Capture the cell that displays the provided text and extract its (x, y) central coordinate. 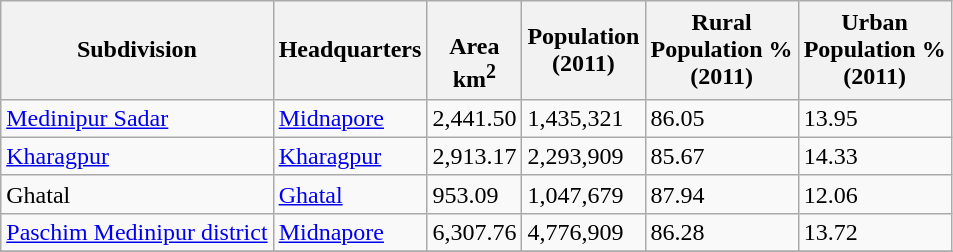
Population(2011) (584, 50)
Urban Population % (2011) (874, 50)
13.72 (874, 232)
1,047,679 (584, 194)
Areakm2 (474, 50)
2,293,909 (584, 156)
86.28 (722, 232)
Medinipur Sadar (137, 118)
14.33 (874, 156)
Subdivision (137, 50)
4,776,909 (584, 232)
953.09 (474, 194)
6,307.76 (474, 232)
86.05 (722, 118)
2,913.17 (474, 156)
2,441.50 (474, 118)
85.67 (722, 156)
RuralPopulation %(2011) (722, 50)
13.95 (874, 118)
Headquarters (350, 50)
87.94 (722, 194)
Paschim Medinipur district (137, 232)
12.06 (874, 194)
1,435,321 (584, 118)
